Return (X, Y) of the center of cell containing provided text 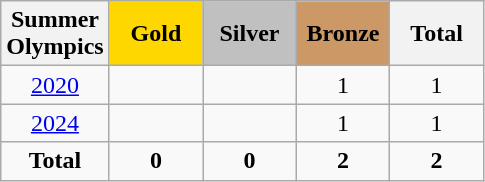
2024 (55, 123)
Bronze (343, 34)
Summer Olympics (55, 34)
Gold (156, 34)
Silver (250, 34)
2020 (55, 85)
